Locate the cell with the specified text and output its [X, Y] center coordinate. 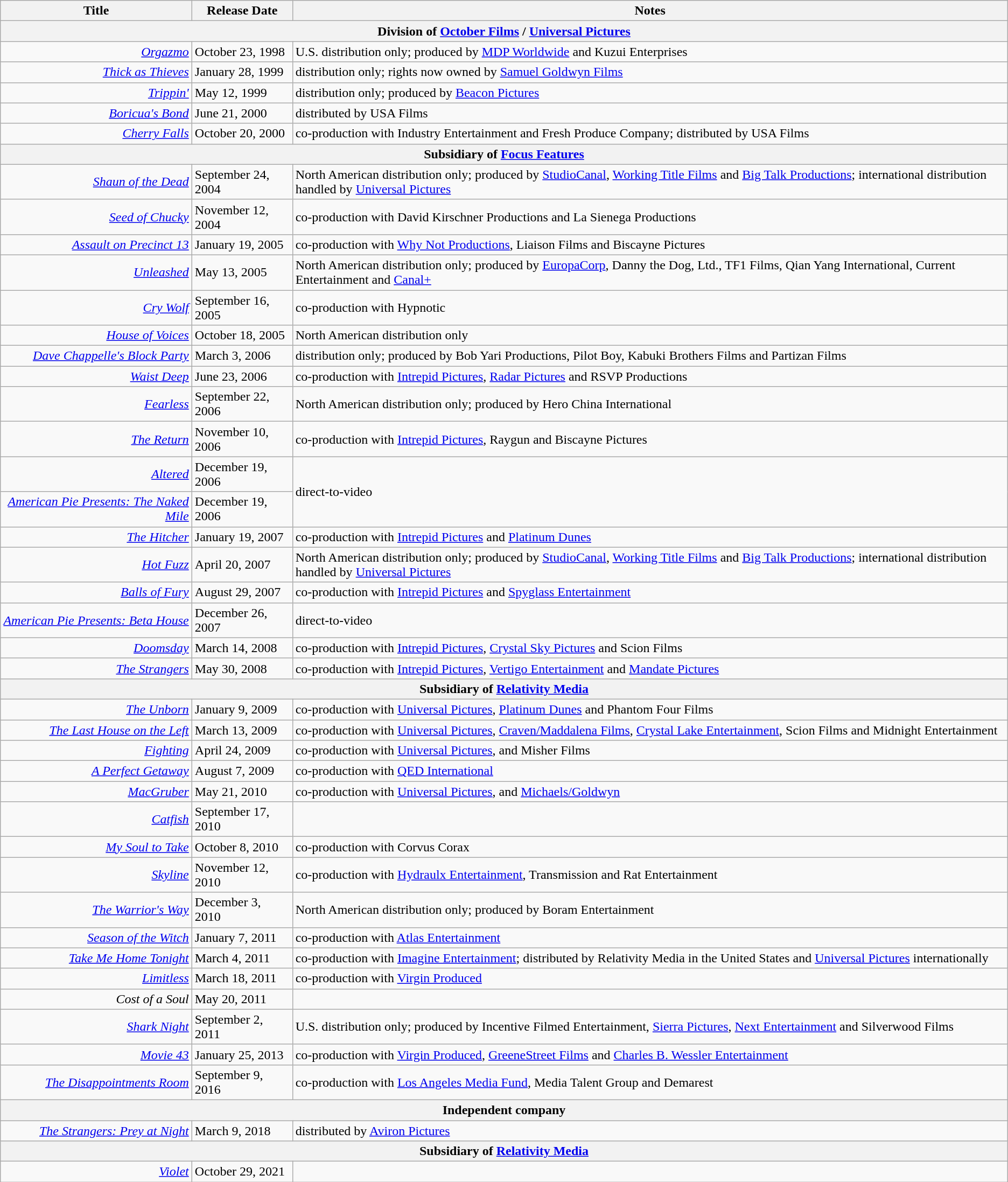
distributed by Aviron Pictures [650, 1130]
North American distribution only; produced by EuropaCorp, Danny the Dog, Ltd., TF1 Films, Qian Yang International, Current Entertainment and Canal+ [650, 272]
October 29, 2021 [242, 1172]
September 2, 2011 [242, 1026]
The Strangers [96, 668]
co-production with Intrepid Pictures, Radar Pictures and RSVP Productions [650, 376]
May 30, 2008 [242, 668]
November 12, 2010 [242, 875]
Doomsday [96, 648]
co-production with Universal Pictures, and Misher Films [650, 751]
The Disappointments Room [96, 1082]
June 23, 2006 [242, 376]
Balls of Fury [96, 592]
October 23, 1998 [242, 52]
co-production with Universal Pictures, Craven/Maddalena Films, Crystal Lake Entertainment, Scion Films and Midnight Entertainment [650, 730]
September 22, 2006 [242, 404]
co-production with QED International [650, 771]
May 13, 2005 [242, 272]
Assault on Precinct 13 [96, 244]
May 12, 1999 [242, 93]
co-production with Virgin Produced [650, 978]
March 18, 2011 [242, 978]
Boricua's Bond [96, 113]
March 13, 2009 [242, 730]
June 21, 2000 [242, 113]
The Unborn [96, 709]
Seed of Chucky [96, 216]
distribution only; produced by Bob Yari Productions, Pilot Boy, Kabuki Brothers Films and Partizan Films [650, 356]
Movie 43 [96, 1054]
distribution only; rights now owned by Samuel Goldwyn Films [650, 72]
North American distribution only; produced by Boram Entertainment [650, 910]
September 16, 2005 [242, 307]
October 8, 2010 [242, 847]
Altered [96, 474]
October 18, 2005 [242, 335]
co-production with Industry Entertainment and Fresh Produce Company; distributed by USA Films [650, 134]
Release Date [242, 11]
October 20, 2000 [242, 134]
Hot Fuzz [96, 564]
North American distribution only; produced by Hero China International [650, 404]
House of Voices [96, 335]
Unleashed [96, 272]
Shark Night [96, 1026]
April 24, 2009 [242, 751]
January 19, 2007 [242, 537]
Fearless [96, 404]
Trippin' [96, 93]
co-production with Intrepid Pictures and Platinum Dunes [650, 537]
January 25, 2013 [242, 1054]
co-production with Intrepid Pictures, Vertigo Entertainment and Mandate Pictures [650, 668]
Orgazmo [96, 52]
November 12, 2004 [242, 216]
co-production with Hypnotic [650, 307]
Notes [650, 11]
MacGruber [96, 792]
co-production with Corvus Corax [650, 847]
The Return [96, 439]
Limitless [96, 978]
distribution only; produced by Beacon Pictures [650, 93]
January 28, 1999 [242, 72]
co-production with Universal Pictures, Platinum Dunes and Phantom Four Films [650, 709]
co-production with Virgin Produced, GreeneStreet Films and Charles B. Wessler Entertainment [650, 1054]
March 9, 2018 [242, 1130]
co-production with Atlas Entertainment [650, 938]
March 3, 2006 [242, 356]
The Hitcher [96, 537]
A Perfect Getaway [96, 771]
March 4, 2011 [242, 958]
co-production with Imagine Entertainment; distributed by Relativity Media in the United States and Universal Pictures internationally [650, 958]
American Pie Presents: Beta House [96, 620]
Independent company [504, 1110]
Fighting [96, 751]
The Strangers: Prey at Night [96, 1130]
January 19, 2005 [242, 244]
Skyline [96, 875]
August 29, 2007 [242, 592]
September 9, 2016 [242, 1082]
September 17, 2010 [242, 820]
co-production with Intrepid Pictures and Spyglass Entertainment [650, 592]
April 20, 2007 [242, 564]
Cherry Falls [96, 134]
co-production with Intrepid Pictures, Raygun and Biscayne Pictures [650, 439]
Cost of a Soul [96, 999]
January 9, 2009 [242, 709]
Season of the Witch [96, 938]
Title [96, 11]
co-production with David Kirschner Productions and La Sienega Productions [650, 216]
co-production with Why Not Productions, Liaison Films and Biscayne Pictures [650, 244]
March 14, 2008 [242, 648]
Thick as Thieves [96, 72]
January 7, 2011 [242, 938]
Dave Chappelle's Block Party [96, 356]
Shaun of the Dead [96, 182]
co-production with Hydraulx Entertainment, Transmission and Rat Entertainment [650, 875]
May 20, 2011 [242, 999]
December 26, 2007 [242, 620]
co-production with Los Angeles Media Fund, Media Talent Group and Demarest [650, 1082]
distributed by USA Films [650, 113]
U.S. distribution only; produced by MDP Worldwide and Kuzui Enterprises [650, 52]
November 10, 2006 [242, 439]
co-production with Intrepid Pictures, Crystal Sky Pictures and Scion Films [650, 648]
Subsidiary of Focus Features [504, 154]
Waist Deep [96, 376]
August 7, 2009 [242, 771]
U.S. distribution only; produced by Incentive Filmed Entertainment, Sierra Pictures, Next Entertainment and Silverwood Films [650, 1026]
September 24, 2004 [242, 182]
co-production with Universal Pictures, and Michaels/Goldwyn [650, 792]
Take Me Home Tonight [96, 958]
December 3, 2010 [242, 910]
American Pie Presents: The Naked Mile [96, 509]
North American distribution only [650, 335]
My Soul to Take [96, 847]
Division of October Films / Universal Pictures [504, 31]
The Last House on the Left [96, 730]
Catfish [96, 820]
The Warrior's Way [96, 910]
May 21, 2010 [242, 792]
Cry Wolf [96, 307]
Violet [96, 1172]
